Output the (X, Y) coordinate of the center of the cell containing the given text.  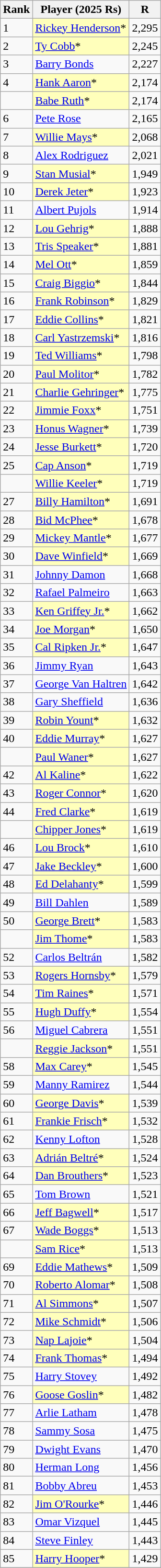
1,677 (145, 538)
Gary Sheffield (81, 702)
1,923 (145, 192)
22 (16, 410)
1,589 (145, 902)
73 (16, 1340)
54 (16, 993)
Carlos Beltrán (81, 957)
1,650 (145, 629)
67 (16, 1230)
85 (16, 1558)
29 (16, 538)
Mike Schmidt* (81, 1321)
Wade Boggs* (81, 1230)
1,554 (145, 1012)
7 (16, 137)
1,888 (145, 228)
1,844 (145, 283)
65 (16, 1194)
1,509 (145, 1267)
10 (16, 192)
Herman Long (81, 1467)
36 (16, 666)
1,492 (145, 1376)
1,636 (145, 702)
1,632 (145, 720)
4 (16, 82)
Chipper Jones* (81, 830)
1,446 (145, 1504)
Omar Vizquel (81, 1522)
Jimmie Foxx* (81, 410)
1,539 (145, 1103)
60 (16, 1103)
1,523 (145, 1176)
Honus Wagner* (81, 429)
1,478 (145, 1413)
1,600 (145, 866)
3 (16, 64)
14 (16, 265)
Stan Musial* (81, 173)
1,528 (145, 1139)
Dan Brouthers* (81, 1176)
82 (16, 1504)
1,494 (145, 1358)
Adrián Beltré* (81, 1158)
72 (16, 1321)
1,521 (145, 1194)
1,775 (145, 392)
34 (16, 629)
1,720 (145, 447)
Willie Keeler* (81, 483)
9 (16, 173)
Nap Lajoie* (81, 1340)
Miguel Cabrera (81, 1030)
Dave Winfield* (81, 556)
Billy Hamilton* (81, 501)
2,227 (145, 64)
1,599 (145, 884)
Rafael Palmeiro (81, 593)
1,517 (145, 1212)
66 (16, 1212)
1,643 (145, 666)
78 (16, 1431)
Paul Molitor* (81, 374)
Ed Delahanty* (81, 884)
Tom Brown (81, 1194)
30 (16, 556)
42 (16, 775)
79 (16, 1449)
Paul Waner* (81, 756)
George Davis* (81, 1103)
1,571 (145, 993)
Albert Pujols (81, 210)
2,245 (145, 46)
1,647 (145, 647)
1,582 (145, 957)
Ty Cobb* (81, 46)
1,881 (145, 247)
1,662 (145, 611)
49 (16, 902)
Mel Ott* (81, 265)
Pete Rose (81, 119)
1,504 (145, 1340)
Arlie Latham (81, 1413)
Barry Bonds (81, 64)
Bill Dahlen (81, 902)
Frankie Frisch* (81, 1121)
1,739 (145, 429)
1,622 (145, 775)
Rickey Henderson* (81, 28)
1,663 (145, 593)
Hugh Duffy* (81, 1012)
R (145, 10)
1 (16, 28)
77 (16, 1413)
71 (16, 1303)
47 (16, 866)
1,642 (145, 684)
1,482 (145, 1395)
1,691 (145, 501)
18 (16, 338)
Player (2025 Rs) (81, 10)
11 (16, 210)
1,669 (145, 556)
23 (16, 429)
15 (16, 283)
1,456 (145, 1467)
1,475 (145, 1431)
6 (16, 119)
Max Carey* (81, 1066)
2,021 (145, 155)
1,949 (145, 173)
40 (16, 738)
37 (16, 684)
Fred Clarke* (81, 812)
Jake Beckley* (81, 866)
Jim O'Rourke* (81, 1504)
Rogers Hornsby* (81, 975)
Eddie Collins* (81, 319)
69 (16, 1267)
Willie Mays* (81, 137)
1,668 (145, 575)
Ken Griffey Jr.* (81, 611)
1,859 (145, 265)
81 (16, 1486)
1,445 (145, 1522)
43 (16, 793)
56 (16, 1030)
39 (16, 720)
61 (16, 1121)
Harry Hooper* (81, 1558)
Sammy Sosa (81, 1431)
17 (16, 319)
27 (16, 501)
38 (16, 702)
62 (16, 1139)
2,165 (145, 119)
1,620 (145, 793)
George Van Haltren (81, 684)
Derek Jeter* (81, 192)
19 (16, 356)
64 (16, 1176)
2,068 (145, 137)
Kenny Lofton (81, 1139)
1,610 (145, 848)
Frank Robinson* (81, 301)
70 (16, 1285)
55 (16, 1012)
Lou Gehrig* (81, 228)
59 (16, 1084)
74 (16, 1358)
1,544 (145, 1084)
1,579 (145, 975)
Jeff Bagwell* (81, 1212)
Mickey Mantle* (81, 538)
83 (16, 1522)
Al Kaline* (81, 775)
Rank (16, 10)
Harry Stovey (81, 1376)
Manny Ramirez (81, 1084)
Charlie Gehringer* (81, 392)
1,524 (145, 1158)
Carl Yastrzemski* (81, 338)
1,508 (145, 1285)
8 (16, 155)
Frank Thomas* (81, 1358)
Tim Raines* (81, 993)
35 (16, 647)
Roger Connor* (81, 793)
Steve Finley (81, 1540)
2,295 (145, 28)
Craig Biggio* (81, 283)
Jim Thome* (81, 939)
Bid McPhee* (81, 519)
Jimmy Ryan (81, 666)
Reggie Jackson* (81, 1048)
Goose Goslin* (81, 1395)
52 (16, 957)
1,506 (145, 1321)
28 (16, 519)
84 (16, 1540)
Jesse Burkett* (81, 447)
44 (16, 812)
24 (16, 447)
25 (16, 465)
1,470 (145, 1449)
1,798 (145, 356)
1,429 (145, 1558)
21 (16, 392)
Johnny Damon (81, 575)
1,782 (145, 374)
1,443 (145, 1540)
33 (16, 611)
31 (16, 575)
53 (16, 975)
20 (16, 374)
13 (16, 247)
Roberto Alomar* (81, 1285)
12 (16, 228)
1,751 (145, 410)
Cap Anson* (81, 465)
Al Simmons* (81, 1303)
Hank Aaron* (81, 82)
80 (16, 1467)
1,545 (145, 1066)
Sam Rice* (81, 1249)
1,532 (145, 1121)
1,829 (145, 301)
Cal Ripken Jr.* (81, 647)
63 (16, 1158)
32 (16, 593)
50 (16, 921)
Eddie Mathews* (81, 1267)
Tris Speaker* (81, 247)
Joe Morgan* (81, 629)
Robin Yount* (81, 720)
Lou Brock* (81, 848)
16 (16, 301)
Eddie Murray* (81, 738)
1,678 (145, 519)
Babe Ruth* (81, 101)
1,914 (145, 210)
Bobby Abreu (81, 1486)
Alex Rodriguez (81, 155)
2 (16, 46)
1,816 (145, 338)
George Brett* (81, 921)
1,453 (145, 1486)
46 (16, 848)
58 (16, 1066)
Ted Williams* (81, 356)
1,507 (145, 1303)
48 (16, 884)
1,821 (145, 319)
76 (16, 1395)
Dwight Evans (81, 1449)
75 (16, 1376)
